Provide the [X, Y] coordinate of the cell's center where the given text is located.  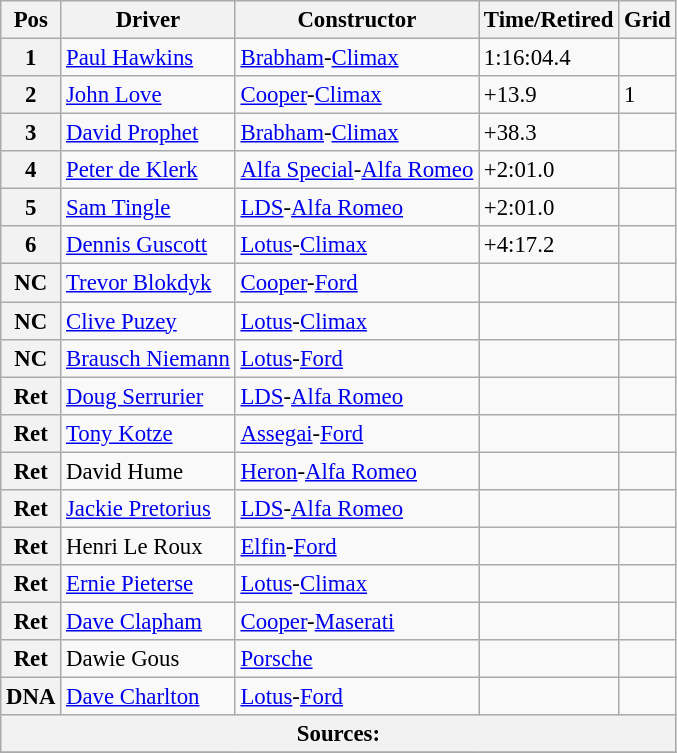
Ernie Pieterse [148, 584]
Clive Puzey [148, 321]
Tony Kotze [148, 433]
Jackie Pretorius [148, 509]
Brausch Niemann [148, 358]
4 [31, 170]
Trevor Blokdyk [148, 283]
1:16:04.4 [549, 58]
+4:17.2 [549, 245]
Peter de Klerk [148, 170]
Paul Hawkins [148, 58]
Assegai-Ford [356, 433]
Constructor [356, 20]
Cooper-Ford [356, 283]
Dave Charlton [148, 697]
Pos [31, 20]
Heron-Alfa Romeo [356, 471]
Dennis Guscott [148, 245]
Dave Clapham [148, 621]
John Love [148, 95]
Driver [148, 20]
+38.3 [549, 133]
Dawie Gous [148, 659]
+13.9 [549, 95]
3 [31, 133]
Cooper-Climax [356, 95]
David Hume [148, 471]
Sam Tingle [148, 208]
Sources: [338, 734]
6 [31, 245]
2 [31, 95]
David Prophet [148, 133]
Elfin-Ford [356, 546]
Henri Le Roux [148, 546]
Doug Serrurier [148, 396]
Alfa Special-Alfa Romeo [356, 170]
5 [31, 208]
Time/Retired [549, 20]
Porsche [356, 659]
DNA [31, 697]
Grid [648, 20]
Cooper-Maserati [356, 621]
